Determine the (x, y) coordinate at the center of the cell enclosing the given text.  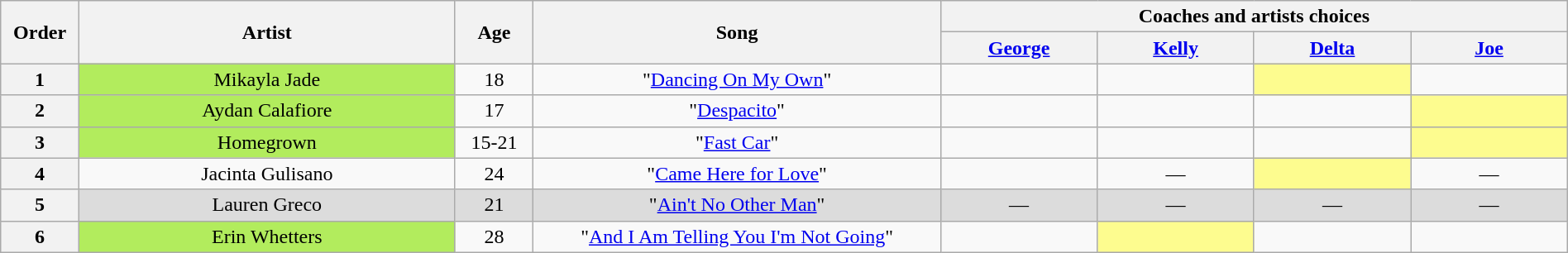
Coaches and artists choices (1254, 17)
Erin Whetters (266, 236)
Order (40, 32)
George (1019, 48)
"And I Am Telling You I'm Not Going" (738, 236)
Jacinta Gulisano (266, 174)
4 (40, 174)
"Dancing On My Own" (738, 79)
Kelly (1176, 48)
Artist (266, 32)
"Ain't No Other Man" (738, 205)
2 (40, 111)
18 (495, 79)
Joe (1489, 48)
Age (495, 32)
"Despacito" (738, 111)
Delta (1331, 48)
Homegrown (266, 142)
5 (40, 205)
3 (40, 142)
Song (738, 32)
17 (495, 111)
"Came Here for Love" (738, 174)
28 (495, 236)
Mikayla Jade (266, 79)
Aydan Calafiore (266, 111)
"Fast Car" (738, 142)
15-21 (495, 142)
24 (495, 174)
Lauren Greco (266, 205)
21 (495, 205)
6 (40, 236)
1 (40, 79)
